Detect which cell encompasses the target text, then output its [X, Y] center coordinate. 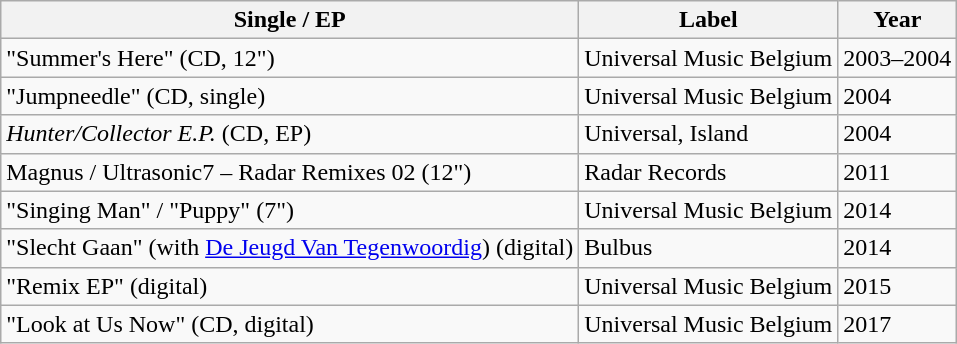
Magnus / Ultrasonic7 – Radar Remixes 02 (12") [290, 172]
Label [708, 20]
Hunter/Collector E.P. (CD, EP) [290, 134]
Radar Records [708, 172]
"Remix EP" (digital) [290, 286]
2011 [898, 172]
Bulbus [708, 248]
2015 [898, 286]
"Look at Us Now" (CD, digital) [290, 324]
"Summer's Here" (CD, 12") [290, 58]
"Slecht Gaan" (with De Jeugd Van Tegenwoordig) (digital) [290, 248]
Universal, Island [708, 134]
Year [898, 20]
"Singing Man" / "Puppy" (7") [290, 210]
2017 [898, 324]
2003–2004 [898, 58]
"Jumpneedle" (CD, single) [290, 96]
Single / EP [290, 20]
